Scan for the cell matching the given text and deliver its [x, y] coordinate at center. 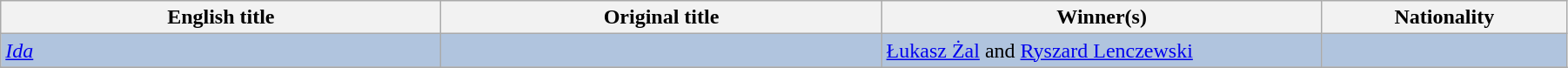
English title [221, 17]
Łukasz Żal and Ryszard Lenczewski [1102, 51]
Nationality [1444, 17]
Original title [661, 17]
Ida [221, 51]
Winner(s) [1102, 17]
